Determine the [X, Y] coordinate at the center of the cell enclosing the given text.  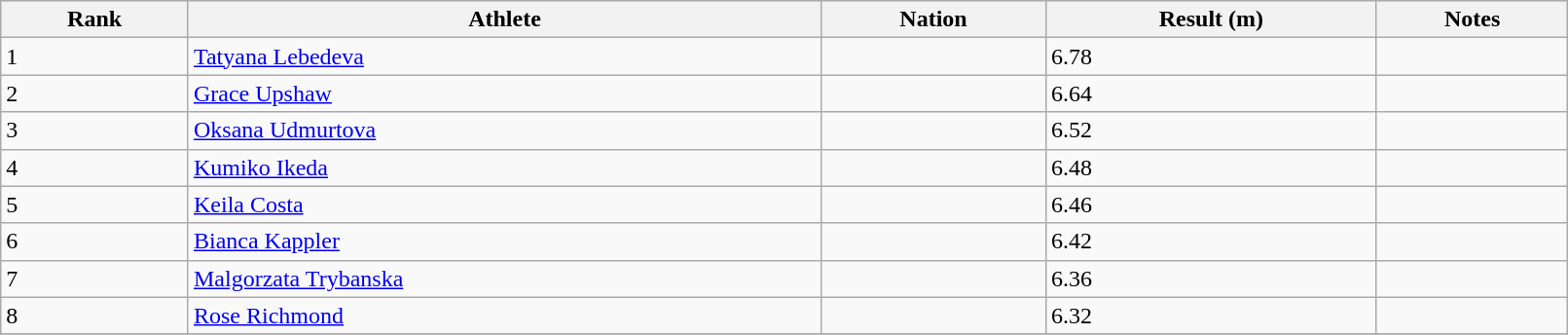
1 [95, 56]
Keila Costa [504, 205]
3 [95, 130]
6.64 [1211, 93]
Rose Richmond [504, 316]
Bianca Kappler [504, 242]
Kumiko Ikeda [504, 167]
5 [95, 205]
6.48 [1211, 167]
Athlete [504, 19]
7 [95, 279]
6.42 [1211, 242]
8 [95, 316]
2 [95, 93]
Grace Upshaw [504, 93]
6.36 [1211, 279]
Notes [1472, 19]
6.78 [1211, 56]
Rank [95, 19]
Oksana Udmurtova [504, 130]
Malgorzata Trybanska [504, 279]
6.52 [1211, 130]
Nation [934, 19]
6 [95, 242]
6.32 [1211, 316]
6.46 [1211, 205]
4 [95, 167]
Result (m) [1211, 19]
Tatyana Lebedeva [504, 56]
